Scan for the cell matching the given text and deliver its (X, Y) coordinate at center. 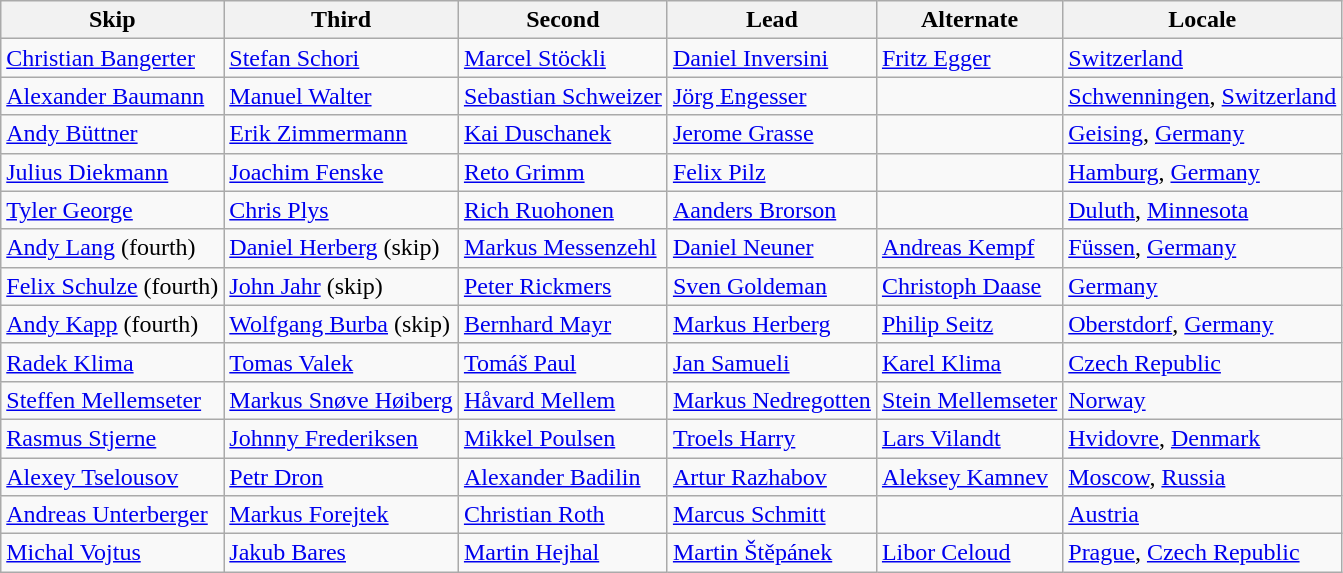
Daniel Herberg (skip) (342, 248)
Lars Vilandt (969, 438)
Libor Celoud (969, 553)
Third (342, 20)
Andreas Unterberger (112, 515)
Christoph Daase (969, 286)
Tomáš Paul (562, 362)
Wolfgang Burba (skip) (342, 324)
Alexander Badilin (562, 477)
John Jahr (skip) (342, 286)
Martin Štěpánek (772, 553)
Martin Hejhal (562, 553)
Andreas Kempf (969, 248)
Artur Razhabov (772, 477)
Joachim Fenske (342, 172)
Marcel Stöckli (562, 58)
Tomas Valek (342, 362)
Norway (1202, 400)
Austria (1202, 515)
Steffen Mellemseter (112, 400)
Kai Duschanek (562, 134)
Michal Vojtus (112, 553)
Füssen, Germany (1202, 248)
Locale (1202, 20)
Peter Rickmers (562, 286)
Karel Klima (969, 362)
Rich Ruohonen (562, 210)
Moscow, Russia (1202, 477)
Christian Roth (562, 515)
Hamburg, Germany (1202, 172)
Andy Kapp (fourth) (112, 324)
Lead (772, 20)
Daniel Neuner (772, 248)
Tyler George (112, 210)
Duluth, Minnesota (1202, 210)
Markus Forejtek (342, 515)
Switzerland (1202, 58)
Andy Lang (fourth) (112, 248)
Markus Herberg (772, 324)
Sven Goldeman (772, 286)
Manuel Walter (342, 96)
Marcus Schmitt (772, 515)
Czech Republic (1202, 362)
Håvard Mellem (562, 400)
Chris Plys (342, 210)
Markus Nedregotten (772, 400)
Daniel Inversini (772, 58)
Stein Mellemseter (969, 400)
Johnny Frederiksen (342, 438)
Bernhard Mayr (562, 324)
Felix Schulze (fourth) (112, 286)
Mikkel Poulsen (562, 438)
Second (562, 20)
Markus Messenzehl (562, 248)
Reto Grimm (562, 172)
Radek Klima (112, 362)
Prague, Czech Republic (1202, 553)
Petr Dron (342, 477)
Philip Seitz (969, 324)
Fritz Egger (969, 58)
Hvidovre, Denmark (1202, 438)
Oberstdorf, Germany (1202, 324)
Jerome Grasse (772, 134)
Stefan Schori (342, 58)
Schwenningen, Switzerland (1202, 96)
Aleksey Kamnev (969, 477)
Alternate (969, 20)
Jan Samueli (772, 362)
Jakub Bares (342, 553)
Erik Zimmermann (342, 134)
Aanders Brorson (772, 210)
Skip (112, 20)
Germany (1202, 286)
Jörg Engesser (772, 96)
Geising, Germany (1202, 134)
Troels Harry (772, 438)
Alexander Baumann (112, 96)
Markus Snøve Høiberg (342, 400)
Felix Pilz (772, 172)
Andy Büttner (112, 134)
Sebastian Schweizer (562, 96)
Julius Diekmann (112, 172)
Rasmus Stjerne (112, 438)
Christian Bangerter (112, 58)
Alexey Tselousov (112, 477)
